Locate the cell with the specified text and output its (x, y) center coordinate. 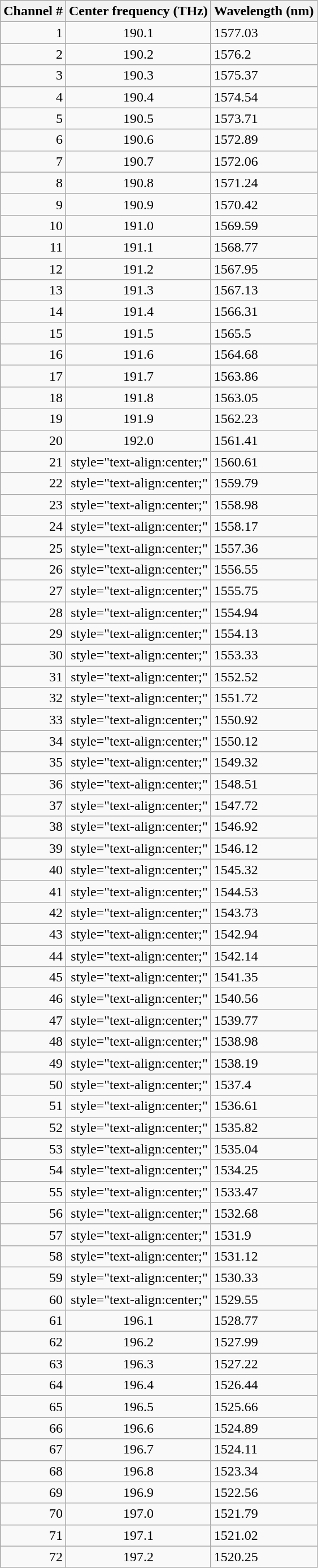
191.2 (139, 269)
51 (33, 1106)
Wavelength (nm) (264, 11)
1546.12 (264, 848)
190.5 (139, 118)
Channel # (33, 11)
1554.94 (264, 612)
1566.31 (264, 312)
1550.12 (264, 741)
1541.35 (264, 977)
1574.54 (264, 97)
8 (33, 183)
52 (33, 1127)
191.6 (139, 355)
27 (33, 591)
69 (33, 1492)
191.8 (139, 398)
191.3 (139, 290)
1542.94 (264, 934)
191.1 (139, 247)
1520.25 (264, 1557)
1555.75 (264, 591)
1568.77 (264, 247)
196.4 (139, 1385)
57 (33, 1235)
190.2 (139, 54)
13 (33, 290)
56 (33, 1213)
41 (33, 891)
25 (33, 548)
1529.55 (264, 1299)
38 (33, 827)
1562.23 (264, 419)
28 (33, 612)
72 (33, 1557)
20 (33, 441)
1567.95 (264, 269)
1548.51 (264, 784)
1558.98 (264, 505)
191.5 (139, 333)
190.9 (139, 204)
1531.9 (264, 1235)
18 (33, 398)
10 (33, 226)
1567.13 (264, 290)
1540.56 (264, 999)
12 (33, 269)
3 (33, 76)
196.3 (139, 1364)
1551.72 (264, 698)
1523.34 (264, 1471)
55 (33, 1192)
191.4 (139, 312)
190.6 (139, 140)
68 (33, 1471)
24 (33, 526)
34 (33, 741)
1572.06 (264, 161)
2 (33, 54)
53 (33, 1149)
196.8 (139, 1471)
23 (33, 505)
197.1 (139, 1535)
190.3 (139, 76)
1572.89 (264, 140)
1 (33, 33)
14 (33, 312)
1553.33 (264, 655)
47 (33, 1020)
15 (33, 333)
1552.52 (264, 677)
36 (33, 784)
39 (33, 848)
1522.56 (264, 1492)
1575.37 (264, 76)
1525.66 (264, 1407)
Center frequency (THz) (139, 11)
1521.02 (264, 1535)
9 (33, 204)
1536.61 (264, 1106)
1563.86 (264, 376)
67 (33, 1450)
30 (33, 655)
26 (33, 569)
196.6 (139, 1428)
1542.14 (264, 956)
190.7 (139, 161)
4 (33, 97)
1538.19 (264, 1063)
1535.04 (264, 1149)
29 (33, 634)
196.7 (139, 1450)
1539.77 (264, 1020)
7 (33, 161)
46 (33, 999)
58 (33, 1256)
1556.55 (264, 569)
1534.25 (264, 1170)
1559.79 (264, 483)
1573.71 (264, 118)
1547.72 (264, 805)
1570.42 (264, 204)
1558.17 (264, 526)
1563.05 (264, 398)
1531.12 (264, 1256)
59 (33, 1278)
1532.68 (264, 1213)
1557.36 (264, 548)
48 (33, 1042)
42 (33, 913)
196.1 (139, 1321)
71 (33, 1535)
50 (33, 1085)
21 (33, 462)
1577.03 (264, 33)
1564.68 (264, 355)
191.0 (139, 226)
190.8 (139, 183)
37 (33, 805)
1533.47 (264, 1192)
45 (33, 977)
70 (33, 1514)
60 (33, 1299)
17 (33, 376)
5 (33, 118)
1543.73 (264, 913)
1537.4 (264, 1085)
1526.44 (264, 1385)
1524.89 (264, 1428)
1527.99 (264, 1342)
191.7 (139, 376)
196.9 (139, 1492)
54 (33, 1170)
190.4 (139, 97)
35 (33, 763)
1561.41 (264, 441)
11 (33, 247)
196.2 (139, 1342)
40 (33, 870)
63 (33, 1364)
1527.22 (264, 1364)
1569.59 (264, 226)
64 (33, 1385)
1528.77 (264, 1321)
19 (33, 419)
1521.79 (264, 1514)
1576.2 (264, 54)
191.9 (139, 419)
1546.92 (264, 827)
43 (33, 934)
61 (33, 1321)
197.2 (139, 1557)
192.0 (139, 441)
31 (33, 677)
1538.98 (264, 1042)
1530.33 (264, 1278)
1560.61 (264, 462)
1554.13 (264, 634)
33 (33, 720)
1545.32 (264, 870)
66 (33, 1428)
49 (33, 1063)
65 (33, 1407)
196.5 (139, 1407)
6 (33, 140)
22 (33, 483)
1549.32 (264, 763)
1535.82 (264, 1127)
44 (33, 956)
190.1 (139, 33)
197.0 (139, 1514)
32 (33, 698)
16 (33, 355)
1571.24 (264, 183)
1565.5 (264, 333)
1524.11 (264, 1450)
62 (33, 1342)
1544.53 (264, 891)
1550.92 (264, 720)
